Scan for the cell matching the given text and deliver its (X, Y) coordinate at center. 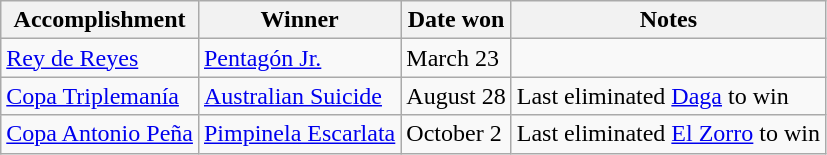
Pentagón Jr. (299, 58)
Accomplishment (100, 20)
Winner (299, 20)
Pimpinela Escarlata (299, 134)
Rey de Reyes (100, 58)
March 23 (456, 58)
October 2 (456, 134)
Copa Antonio Peña (100, 134)
Notes (668, 20)
Last eliminated El Zorro to win (668, 134)
August 28 (456, 96)
Copa Triplemanía (100, 96)
Date won (456, 20)
Last eliminated Daga to win (668, 96)
Australian Suicide (299, 96)
